Output the (X, Y) coordinate of the center of the cell containing the given text.  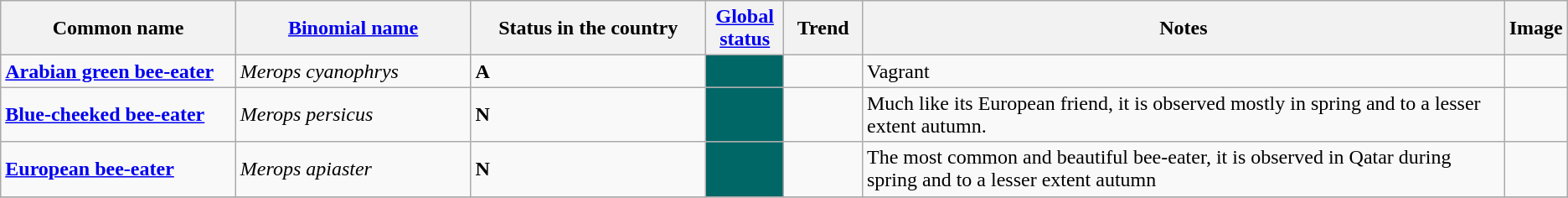
European bee-eater (119, 169)
Trend (823, 29)
Common name (119, 29)
Much like its European friend, it is observed mostly in spring and to a lesser extent autumn. (1183, 114)
Image (1536, 29)
Status in the country (588, 29)
Global status (745, 29)
Arabian green bee-eater (119, 71)
The most common and beautiful bee-eater, it is observed in Qatar during spring and to a lesser extent autumn (1183, 169)
Vagrant (1183, 71)
Merops apiaster (353, 169)
Blue-cheeked bee-eater (119, 114)
A (588, 71)
Merops persicus (353, 114)
Notes (1183, 29)
Merops cyanophrys (353, 71)
Binomial name (353, 29)
